Identify which cell holds the provided text, then report its [x, y] central coordinate. 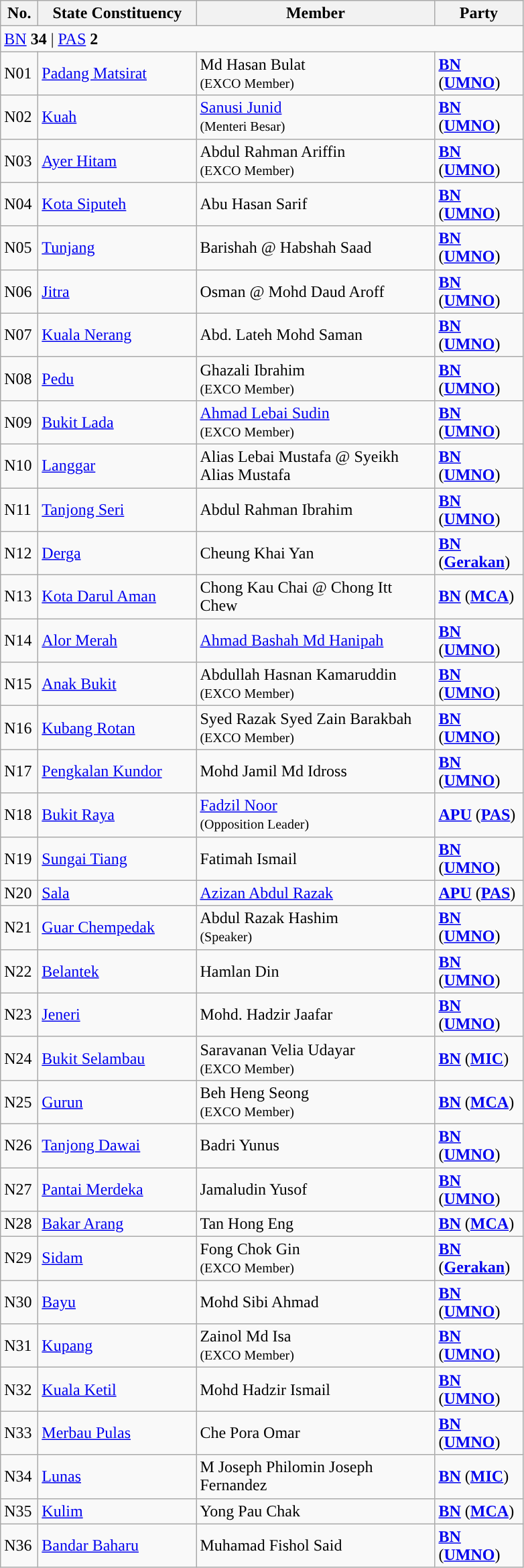
N33 [19, 1433]
Sidam [117, 1259]
Derga [117, 554]
Beh Heng Seong (EXCO Member) [316, 1102]
Bukit Raya [117, 815]
Che Pora Omar [316, 1433]
N07 [19, 335]
Azizan Abdul Razak [316, 893]
Kuala Ketil [117, 1389]
Langgar [117, 465]
Gurun [117, 1102]
Pengkalan Kundor [117, 771]
Kubang Rotan [117, 728]
No. [19, 13]
Abdul Rahman Ariffin (EXCO Member) [316, 161]
N28 [19, 1224]
N06 [19, 291]
Chong Kau Chai @ Chong Itt Chew [316, 597]
Pedu [117, 378]
N17 [19, 771]
Fatimah Ismail [316, 858]
N35 [19, 1511]
Badri Yunus [316, 1145]
N04 [19, 204]
Mohd Sibi Ahmad [316, 1302]
Muhamad Fishol Said [316, 1546]
Alor Merah [117, 641]
State Constituency [117, 13]
Sungai Tiang [117, 858]
Fadzil Noor (Opposition Leader) [316, 815]
Sanusi Junid (Menteri Besar) [316, 117]
N31 [19, 1346]
N08 [19, 378]
Saravanan Velia Udayar (EXCO Member) [316, 1058]
Mohd Jamil Md Idross [316, 771]
Tanjong Dawai [117, 1145]
N19 [19, 858]
N18 [19, 815]
Kuah [117, 117]
Cheung Khai Yan [316, 554]
N25 [19, 1102]
Guar Chempedak [117, 928]
N15 [19, 684]
Sala [117, 893]
N29 [19, 1259]
Kuala Nerang [117, 335]
Kupang [117, 1346]
Jamaludin Yusof [316, 1189]
N27 [19, 1189]
Zainol Md Isa (EXCO Member) [316, 1346]
N14 [19, 641]
Abdul Razak Hashim (Speaker) [316, 928]
Barishah @ Habshah Saad [316, 248]
Bakar Arang [117, 1224]
Merbau Pulas [117, 1433]
Kulim [117, 1511]
N32 [19, 1389]
Abdul Rahman Ibrahim [316, 509]
M Joseph Philomin Joseph Fernandez [316, 1476]
Mohd. Hadzir Jaafar [316, 1015]
N05 [19, 248]
Party [478, 13]
N03 [19, 161]
Ghazali Ibrahim (EXCO Member) [316, 378]
N16 [19, 728]
Md Hasan Bulat (EXCO Member) [316, 74]
Ayer Hitam [117, 161]
Tan Hong Eng [316, 1224]
Osman @ Mohd Daud Aroff [316, 291]
Belantek [117, 971]
N09 [19, 422]
Kota Darul Aman [117, 597]
Padang Matsirat [117, 74]
N21 [19, 928]
Abu Hasan Sarif [316, 204]
Syed Razak Syed Zain Barakbah (EXCO Member) [316, 728]
Bukit Selambau [117, 1058]
Tanjong Seri [117, 509]
N01 [19, 74]
BN 34 | PAS 2 [261, 39]
Member [316, 13]
Jitra [117, 291]
Pantai Merdeka [117, 1189]
N36 [19, 1546]
N02 [19, 117]
Bukit Lada [117, 422]
N24 [19, 1058]
N13 [19, 597]
Abd. Lateh Mohd Saman [316, 335]
N26 [19, 1145]
Alias Lebai Mustafa @ Syeikh Alias Mustafa [316, 465]
N10 [19, 465]
N34 [19, 1476]
Tunjang [117, 248]
Anak Bukit [117, 684]
Lunas [117, 1476]
N20 [19, 893]
N12 [19, 554]
Yong Pau Chak [316, 1511]
N23 [19, 1015]
Ahmad Lebai Sudin (EXCO Member) [316, 422]
Ahmad Bashah Md Hanipah [316, 641]
N30 [19, 1302]
Bayu [117, 1302]
Fong Chok Gin (EXCO Member) [316, 1259]
Abdullah Hasnan Kamaruddin (EXCO Member) [316, 684]
Jeneri [117, 1015]
N11 [19, 509]
N22 [19, 971]
Bandar Baharu [117, 1546]
Mohd Hadzir Ismail [316, 1389]
Hamlan Din [316, 971]
Kota Siputeh [117, 204]
